Identify which cell holds the provided text, then report its (x, y) central coordinate. 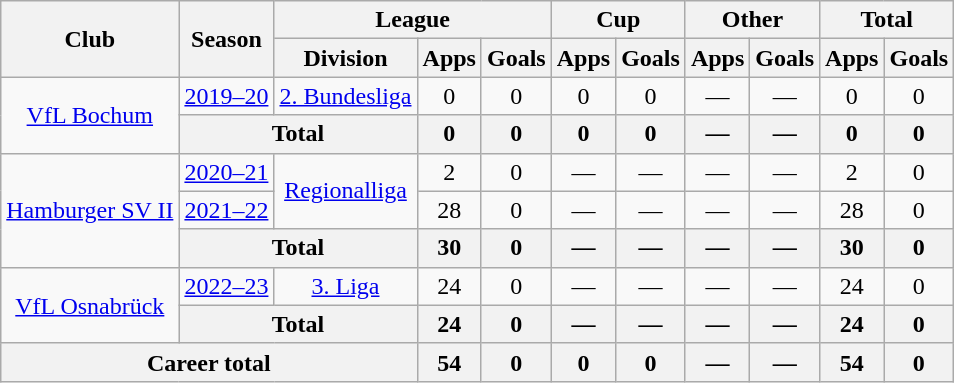
2020–21 (226, 172)
Career total (209, 362)
2022–23 (226, 286)
Division (346, 58)
3. Liga (346, 286)
Regionalliga (346, 191)
Club (90, 39)
2021–22 (226, 210)
VfL Osnabrück (90, 305)
2019–20 (226, 96)
VfL Bochum (90, 115)
Other (752, 20)
League (412, 20)
Hamburger SV II (90, 210)
2. Bundesliga (346, 96)
Season (226, 39)
Cup (618, 20)
